Extract the [x, y] coordinate from the center of the cell holding the provided text.  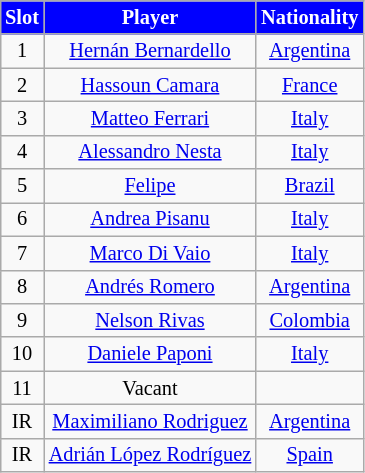
5 [22, 186]
6 [22, 219]
Alessandro Nesta [150, 152]
Maximiliano Rodriguez [150, 421]
Spain [310, 455]
Slot [22, 17]
7 [22, 253]
3 [22, 118]
10 [22, 354]
Adrián López Rodríguez [150, 455]
Player [150, 17]
Brazil [310, 186]
8 [22, 287]
1 [22, 51]
4 [22, 152]
Hassoun Camara [150, 85]
Andrés Romero [150, 287]
Nelson Rivas [150, 320]
Marco Di Vaio [150, 253]
Daniele Paponi [150, 354]
11 [22, 388]
Felipe [150, 186]
Andrea Pisanu [150, 219]
Hernán Bernardello [150, 51]
2 [22, 85]
Vacant [150, 388]
Colombia [310, 320]
9 [22, 320]
Nationality [310, 17]
Matteo Ferrari [150, 118]
France [310, 85]
